Return the (X, Y) coordinate for the center point of the cell that contains the specified text.  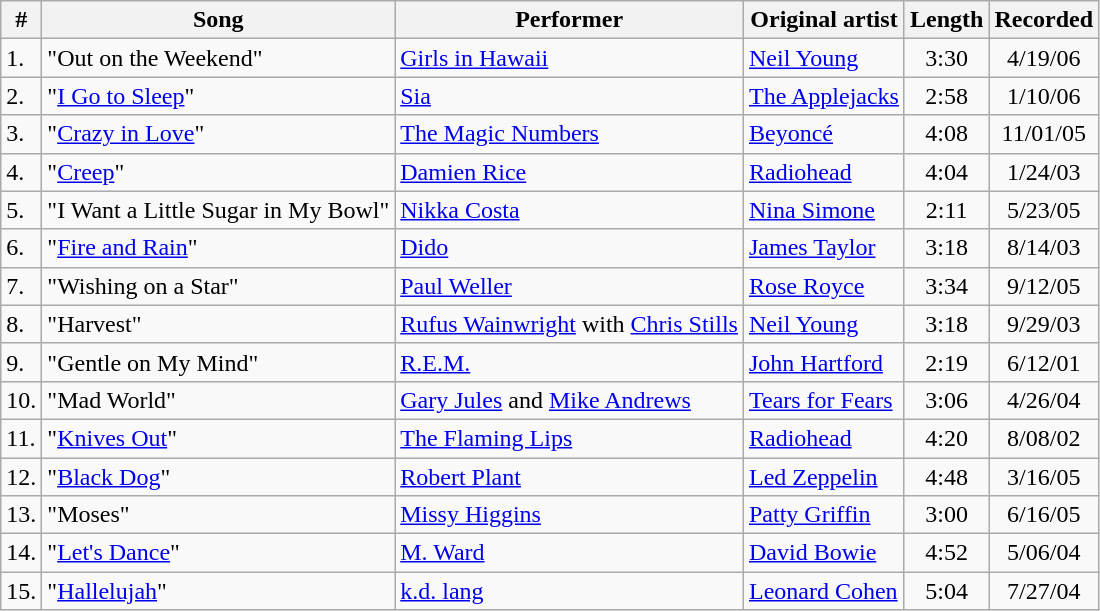
Rufus Wainwright with Chris Stills (570, 324)
"Gentle on My Mind" (218, 362)
Dido (570, 248)
"I Go to Sleep" (218, 96)
Tears for Fears (824, 400)
1/24/03 (1044, 172)
9. (22, 362)
"Moses" (218, 515)
5. (22, 210)
Nina Simone (824, 210)
Damien Rice (570, 172)
"I Want a Little Sugar in My Bowl" (218, 210)
9/12/05 (1044, 286)
John Hartford (824, 362)
8/08/02 (1044, 438)
"Harvest" (218, 324)
2:11 (946, 210)
Girls in Hawaii (570, 58)
Sia (570, 96)
Robert Plant (570, 477)
Patty Griffin (824, 515)
Rose Royce (824, 286)
Recorded (1044, 20)
4:08 (946, 134)
R.E.M. (570, 362)
8. (22, 324)
3/16/05 (1044, 477)
7/27/04 (1044, 591)
Performer (570, 20)
Missy Higgins (570, 515)
2:19 (946, 362)
13. (22, 515)
# (22, 20)
The Magic Numbers (570, 134)
3:30 (946, 58)
Song (218, 20)
1. (22, 58)
6. (22, 248)
7. (22, 286)
12. (22, 477)
15. (22, 591)
Beyoncé (824, 134)
14. (22, 553)
3:34 (946, 286)
The Applejacks (824, 96)
Original artist (824, 20)
9/29/03 (1044, 324)
2:58 (946, 96)
10. (22, 400)
5/23/05 (1044, 210)
David Bowie (824, 553)
"Mad World" (218, 400)
M. Ward (570, 553)
"Knives Out" (218, 438)
Gary Jules and Mike Andrews (570, 400)
Nikka Costa (570, 210)
4/26/04 (1044, 400)
5:04 (946, 591)
4/19/06 (1044, 58)
11/01/05 (1044, 134)
"Crazy in Love" (218, 134)
4:48 (946, 477)
"Wishing on a Star" (218, 286)
3. (22, 134)
4. (22, 172)
k.d. lang (570, 591)
4:20 (946, 438)
5/06/04 (1044, 553)
8/14/03 (1044, 248)
3:00 (946, 515)
6/12/01 (1044, 362)
Led Zeppelin (824, 477)
The Flaming Lips (570, 438)
"Out on the Weekend" (218, 58)
4:04 (946, 172)
Length (946, 20)
Paul Weller (570, 286)
3:06 (946, 400)
"Fire and Rain" (218, 248)
6/16/05 (1044, 515)
1/10/06 (1044, 96)
2. (22, 96)
"Creep" (218, 172)
James Taylor (824, 248)
Leonard Cohen (824, 591)
"Black Dog" (218, 477)
"Let's Dance" (218, 553)
"Hallelujah" (218, 591)
4:52 (946, 553)
11. (22, 438)
